Capture the cell that displays the provided text and extract its (x, y) central coordinate. 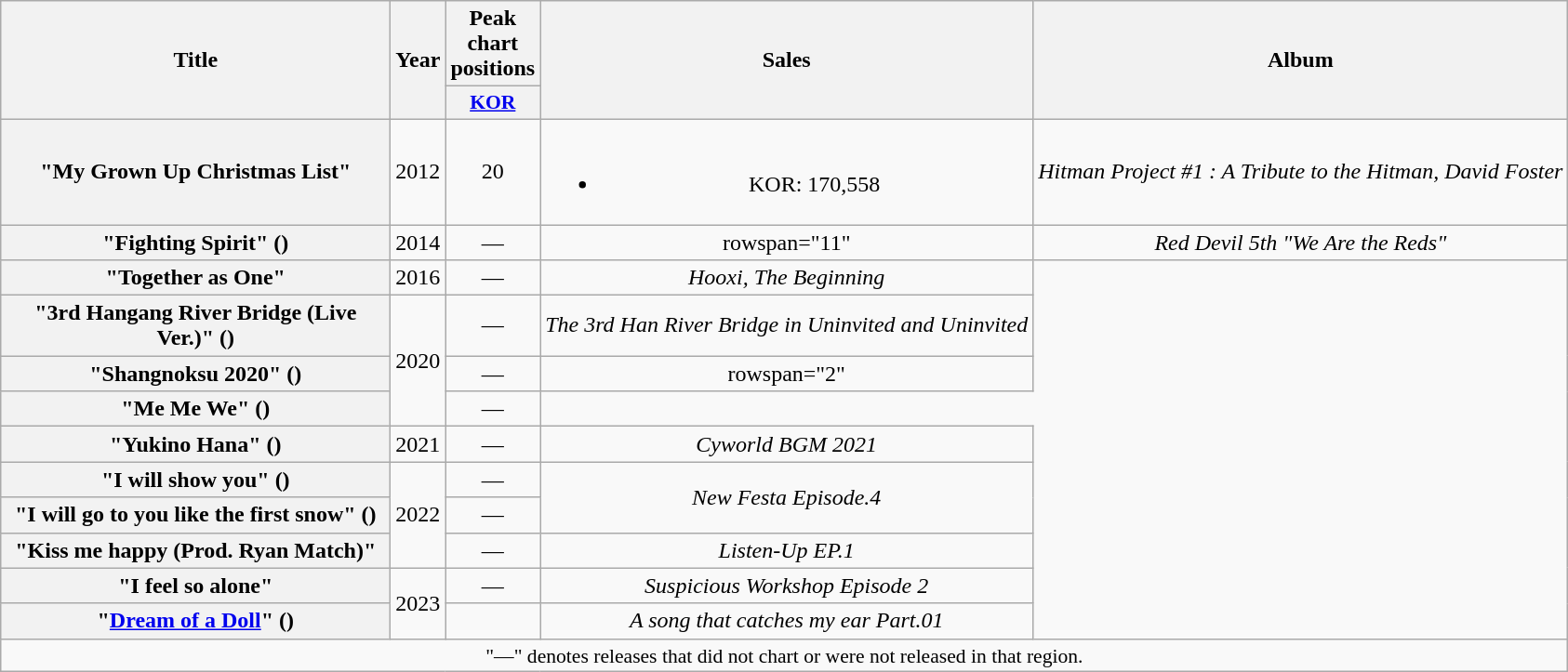
Listen-Up EP.1 (787, 550)
"Yukino Hana" () (195, 444)
"3rd Hangang River Bridge (Live Ver.)" () (195, 325)
"Dream of a Doll" () (195, 621)
2021 (419, 444)
Red Devil 5th "We Are the Reds" (1300, 243)
Title (195, 60)
"My Grown Up Christmas List" (195, 171)
"Me Me We" () (195, 409)
2020 (419, 361)
Peak chart positions (493, 44)
"Together as One" (195, 278)
Hitman Project #1 : A Tribute to the Hitman, David Foster (1300, 171)
New Festa Episode.4 (787, 497)
Suspicious Workshop Episode 2 (787, 586)
2012 (419, 171)
"Fighting Spirit" () (195, 243)
"I will go to you like the first snow" () (195, 515)
The 3rd Han River Bridge in Uninvited and Uninvited (787, 325)
2016 (419, 278)
Hooxi, The Beginning (787, 278)
rowspan="2" (787, 374)
"—" denotes releases that did not chart or were not released in that region. (785, 655)
rowspan="11" (787, 243)
KOR (493, 103)
KOR: 170,558 (787, 171)
"I will show you" () (195, 480)
A song that catches my ear Part.01 (787, 621)
2022 (419, 515)
Sales (787, 60)
Year (419, 60)
2023 (419, 603)
"I feel so alone" (195, 586)
20 (493, 171)
"Shangnoksu 2020" () (195, 374)
Album (1300, 60)
Cyworld BGM 2021 (787, 444)
2014 (419, 243)
"Kiss me happy (Prod. Ryan Match)" (195, 550)
